Find where the given text appears and provide that cell's center as [x, y] coordinate. 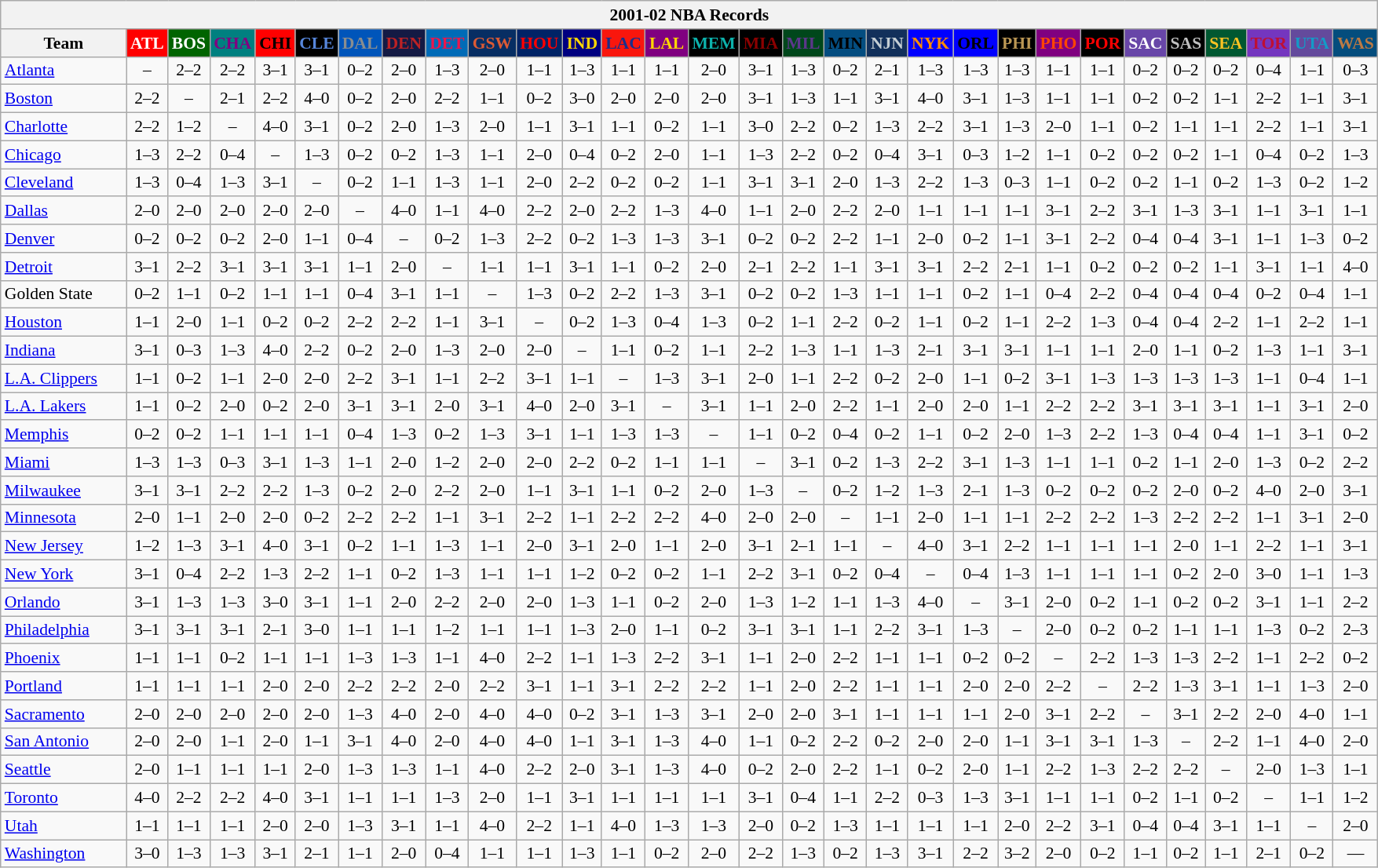
3–2 [1018, 854]
TOR [1269, 43]
San Antonio [64, 742]
L.A. Lakers [64, 407]
Team [64, 43]
GSW [493, 43]
MIA [761, 43]
Chicago [64, 155]
MEM [713, 43]
Orlando [64, 602]
DET [448, 43]
Philadelphia [64, 630]
Seattle [64, 770]
CHA [232, 43]
Utah [64, 826]
Memphis [64, 435]
NYK [930, 43]
MIN [845, 43]
Minnesota [64, 518]
MIL [802, 43]
SAS [1186, 43]
Toronto [64, 798]
Houston [64, 323]
Portland [64, 686]
Denver [64, 239]
Phoenix [64, 658]
DAL [360, 43]
NJN [887, 43]
SAC [1145, 43]
Charlotte [64, 127]
Boston [64, 99]
DEN [404, 43]
BOS [188, 43]
L.A. Clippers [64, 378]
LAL [667, 43]
WAS [1355, 43]
ATL [148, 43]
New Jersey [64, 546]
LAC [623, 43]
New York [64, 574]
CHI [275, 43]
Miami [64, 462]
2001-02 NBA Records [689, 15]
Detroit [64, 267]
PHO [1058, 43]
UTA [1312, 43]
IND [582, 43]
Washington [64, 854]
2–3 [1355, 630]
POR [1102, 43]
Dallas [64, 211]
HOU [539, 43]
Golden State [64, 294]
SEA [1226, 43]
Atlanta [64, 71]
Milwaukee [64, 491]
Cleveland [64, 183]
Indiana [64, 351]
Sacramento [64, 714]
ORL [975, 43]
CLE [317, 43]
— [1355, 854]
PHI [1018, 43]
